Pinpoint the cell where the given text exists, returning its [x, y] midpoint coordinate. 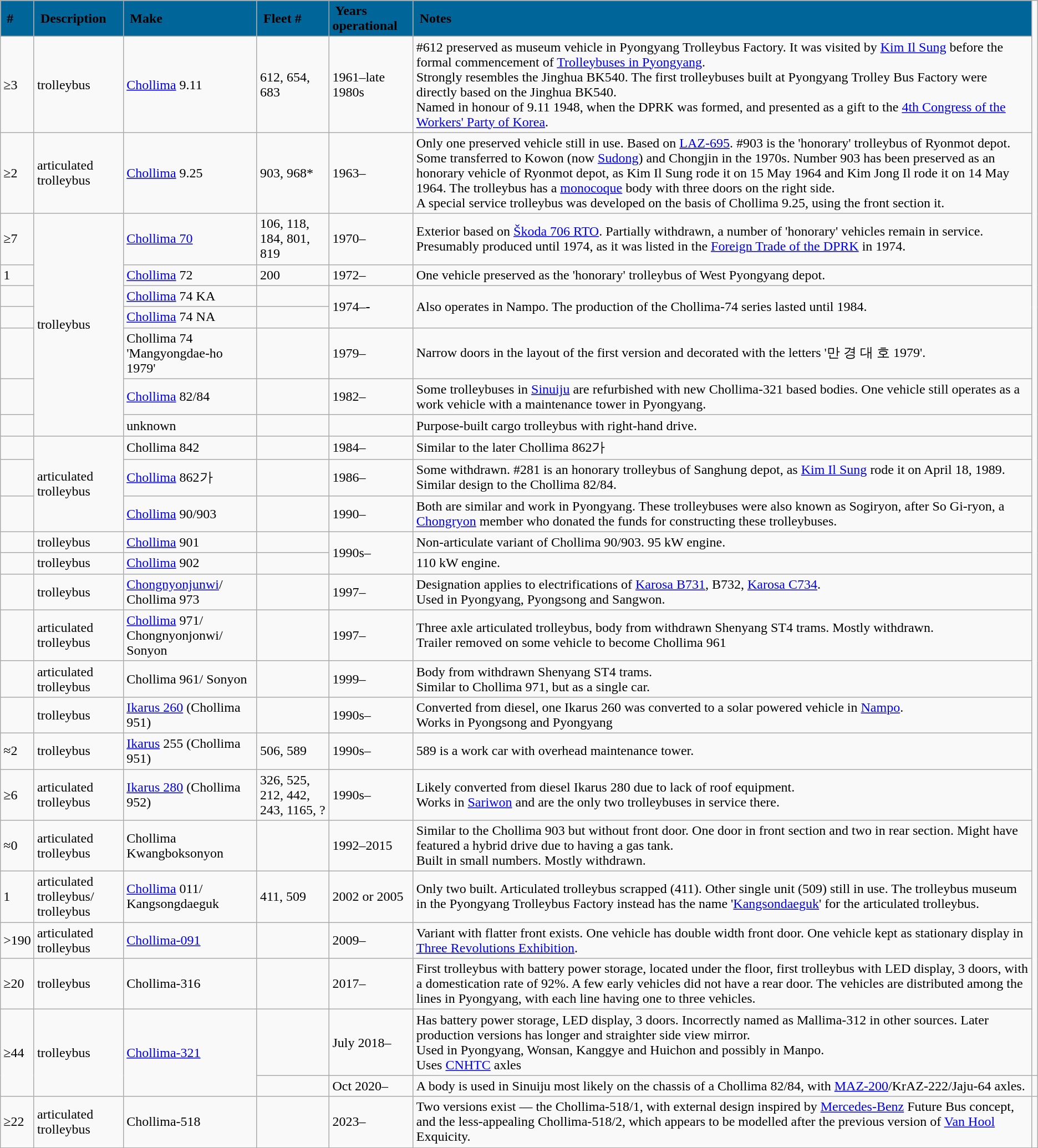
1992–2015 [372, 846]
1970– [372, 239]
Likely converted from diesel Ikarus 280 due to lack of roof equipment.Works in Sariwon and are the only two trolleybuses in service there. [722, 795]
articulated trolleybus/trolleybus [79, 897]
Ikarus 255 (Chollima 951) [191, 751]
≈2 [18, 751]
July 2018– [372, 1042]
200 [293, 275]
Designation applies to electrifications of Karosa B731, B732, Karosa C734.Used in Pyongyang, Pyongsong and Sangwon. [722, 592]
Chollima 74 NA [191, 317]
Chollima-321 [191, 1053]
Chollima 74 KA [191, 296]
1963– [372, 173]
≈0 [18, 846]
106, 118, 184, 801, 819 [293, 239]
# [18, 19]
≥2 [18, 173]
2002 or 2005 [372, 897]
Chollima 862가 [191, 478]
Chollima-316 [191, 984]
Chollima 011/ Kangsongdaeguk [191, 897]
Chollima 9.11 [191, 84]
Purpose-built cargo trolleybus with right-hand drive. [722, 425]
2023– [372, 1122]
Ikarus 280 (Chollima 952) [191, 795]
Chollima 74'Mangyongdae-ho 1979' [191, 353]
≥7 [18, 239]
411, 509 [293, 897]
Non-articulate variant of Chollima 90/903. 95 kW engine. [722, 542]
A body is used in Sinuiju most likely on the chassis of a Chollima 82/84, with MAZ-200/KrAZ-222/Jaju-64 axles. [722, 1086]
Converted from diesel, one Ikarus 260 was converted to a solar powered vehicle in Nampo.Works in Pyongsong and Pyongyang [722, 715]
≥3 [18, 84]
Chollima 90/903 [191, 513]
Body from withdrawn Shenyang ST4 trams.Similar to Chollima 971, but as a single car. [722, 678]
1986– [372, 478]
unknown [191, 425]
Notes [722, 19]
589 is a work car with overhead maintenance tower. [722, 751]
Fleet # [293, 19]
Variant with flatter front exists. One vehicle has double width front door. One vehicle kept as stationary display in Three Revolutions Exhibition. [722, 940]
Ikarus 260 (Chollima 951) [191, 715]
Some withdrawn. #281 is an honorary trolleybus of Sanghung depot, as Kim Il Sung rode it on April 18, 1989. Similar design to the Chollima 82/84. [722, 478]
612, 654, 683 [293, 84]
1990– [372, 513]
1999– [372, 678]
1961–late 1980s [372, 84]
Chollima 842 [191, 448]
2009– [372, 940]
Years operational [372, 19]
Chongnyonjunwi/Chollima 973 [191, 592]
Also operates in Nampo. The production of the Chollima-74 series lasted until 1984. [722, 307]
≥6 [18, 795]
Make [191, 19]
Chollima 82/84 [191, 397]
Chollima Kwangboksonyon [191, 846]
1974–- [372, 307]
1972– [372, 275]
>190 [18, 940]
Narrow doors in the layout of the first version and decorated with the letters '만 경 대 호 1979'. [722, 353]
Chollima 9.25 [191, 173]
≥22 [18, 1122]
≥44 [18, 1053]
Chollima 971/ Chongnyonjonwi/ Sonyon [191, 635]
Chollima 961/ Sonyon [191, 678]
1982– [372, 397]
Chollima 901 [191, 542]
Chollima 902 [191, 563]
One vehicle preserved as the 'honorary' trolleybus of West Pyongyang depot. [722, 275]
1979– [372, 353]
903, 968* [293, 173]
1984– [372, 448]
Oct 2020– [372, 1086]
Similar to the later Chollima 862가 [722, 448]
Three axle articulated trolleybus, body from withdrawn Shenyang ST4 trams. Mostly withdrawn.Trailer removed on some vehicle to become Chollima 961 [722, 635]
Chollima 72 [191, 275]
326, 525, 212, 442, 243, 1165, ? [293, 795]
Chollima-518 [191, 1122]
≥20 [18, 984]
506, 589 [293, 751]
Chollima-091 [191, 940]
2017– [372, 984]
Chollima 70 [191, 239]
Description [79, 19]
110 kW engine. [722, 563]
